Output the [X, Y] coordinate of the center of the cell containing the given text.  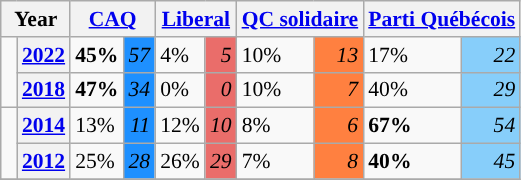
13% [96, 126]
45 [492, 162]
10 [221, 126]
22 [492, 55]
13 [338, 55]
17% [412, 55]
2012 [44, 162]
6 [338, 126]
47% [96, 90]
CAQ [112, 19]
8 [338, 162]
45% [96, 55]
0 [221, 90]
25% [96, 162]
12% [180, 126]
Year [36, 19]
26% [180, 162]
Parti Québécois [442, 19]
5 [221, 55]
67% [412, 126]
4% [180, 55]
7 [338, 90]
8% [276, 126]
Liberal [196, 19]
2014 [44, 126]
11 [139, 126]
QC solidaire [300, 19]
2022 [44, 55]
57 [139, 55]
7% [276, 162]
34 [139, 90]
2018 [44, 90]
28 [139, 162]
0% [180, 90]
54 [492, 126]
